Return [X, Y] of the center of cell containing provided text 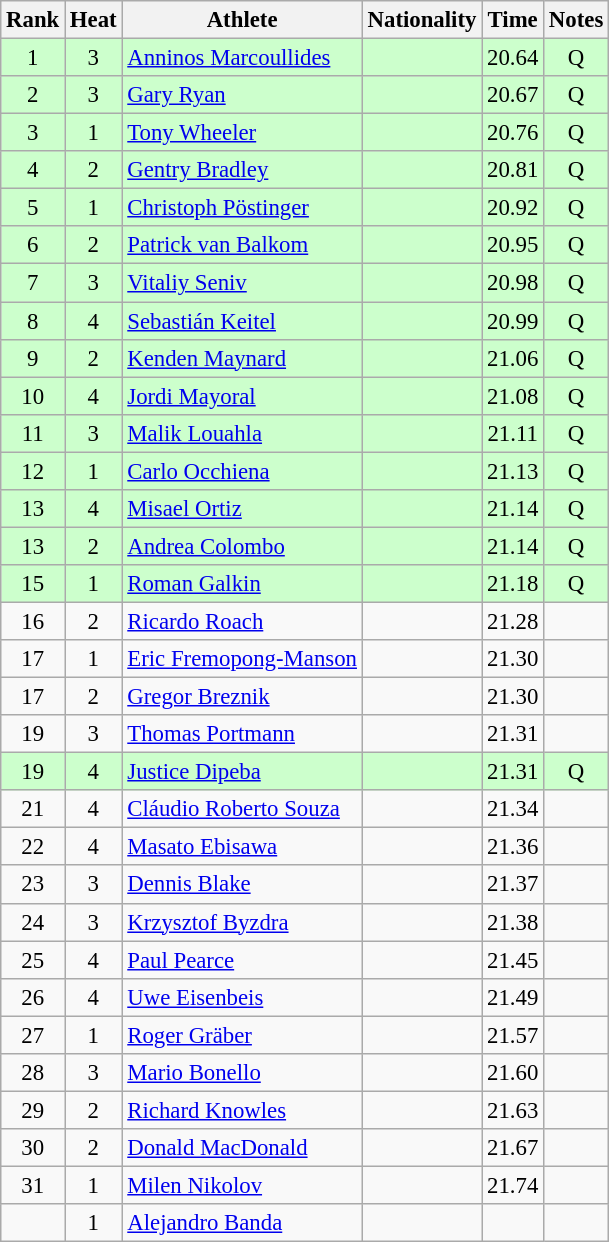
Misael Ortiz [242, 509]
16 [33, 621]
Carlo Occhiena [242, 471]
Roman Galkin [242, 584]
27 [33, 1035]
6 [33, 245]
Time [513, 20]
21.11 [513, 433]
Andrea Colombo [242, 546]
Nationality [422, 20]
20.81 [513, 170]
25 [33, 960]
Masato Ebisawa [242, 847]
30 [33, 1148]
29 [33, 1110]
7 [33, 283]
Jordi Mayoral [242, 396]
Cláudio Roberto Souza [242, 809]
Alejandro Banda [242, 1223]
Gary Ryan [242, 95]
Roger Gräber [242, 1035]
20.76 [513, 133]
15 [33, 584]
Thomas Portmann [242, 734]
Uwe Eisenbeis [242, 997]
21.34 [513, 809]
Anninos Marcoullides [242, 58]
21.08 [513, 396]
Mario Bonello [242, 1073]
Rank [33, 20]
10 [33, 396]
20.92 [513, 208]
Gregor Breznik [242, 697]
21 [33, 809]
21.36 [513, 847]
31 [33, 1185]
Justice Dipeba [242, 772]
Athlete [242, 20]
21.57 [513, 1035]
21.37 [513, 885]
23 [33, 885]
Heat [94, 20]
11 [33, 433]
21.13 [513, 471]
Krzysztof Byzdra [242, 922]
Eric Fremopong-Manson [242, 659]
Paul Pearce [242, 960]
21.28 [513, 621]
Christoph Pöstinger [242, 208]
Donald MacDonald [242, 1148]
20.64 [513, 58]
9 [33, 358]
Gentry Bradley [242, 170]
Milen Nikolov [242, 1185]
21.74 [513, 1185]
12 [33, 471]
20.98 [513, 283]
21.18 [513, 584]
Tony Wheeler [242, 133]
Notes [576, 20]
20.95 [513, 245]
21.63 [513, 1110]
5 [33, 208]
Ricardo Roach [242, 621]
20.67 [513, 95]
24 [33, 922]
21.06 [513, 358]
22 [33, 847]
Vitaliy Seniv [242, 283]
20.99 [513, 321]
Dennis Blake [242, 885]
Malik Louahla [242, 433]
21.45 [513, 960]
21.49 [513, 997]
Sebastián Keitel [242, 321]
28 [33, 1073]
21.60 [513, 1073]
21.38 [513, 922]
26 [33, 997]
21.67 [513, 1148]
Kenden Maynard [242, 358]
Richard Knowles [242, 1110]
Patrick van Balkom [242, 245]
8 [33, 321]
